Return (X, Y) of the center of cell containing provided text 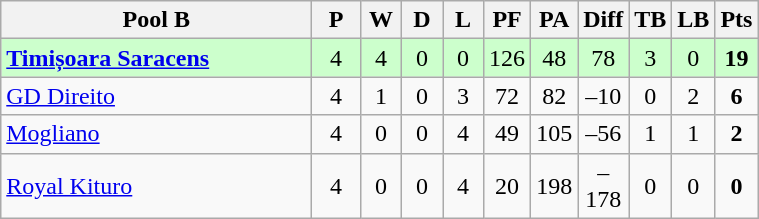
D (422, 20)
19 (736, 58)
126 (508, 58)
6 (736, 96)
TB (650, 20)
48 (554, 58)
Timișoara Saracens (156, 58)
20 (508, 186)
105 (554, 134)
Pts (736, 20)
Diff (604, 20)
72 (508, 96)
–56 (604, 134)
–178 (604, 186)
Mogliano (156, 134)
L (462, 20)
W (380, 20)
P (336, 20)
–10 (604, 96)
GD Direito (156, 96)
49 (508, 134)
LB (694, 20)
PF (508, 20)
Royal Kituro (156, 186)
78 (604, 58)
Pool B (156, 20)
82 (554, 96)
198 (554, 186)
PA (554, 20)
